Extract the (X, Y) coordinate from the center of the cell holding the provided text.  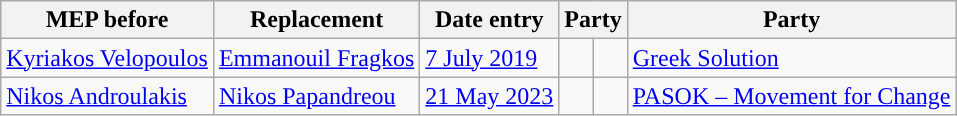
PASOK – Movement for Change (792, 96)
Kyriakos Velopoulos (108, 58)
Replacement (316, 20)
Greek Solution (792, 58)
Emmanouil Fragkos (316, 58)
Nikos Papandreou (316, 96)
Nikos Androulakis (108, 96)
21 May 2023 (490, 96)
7 July 2019 (490, 58)
MEP before (108, 20)
Date entry (490, 20)
